Extract the [X, Y] coordinate from the center of the cell holding the provided text.  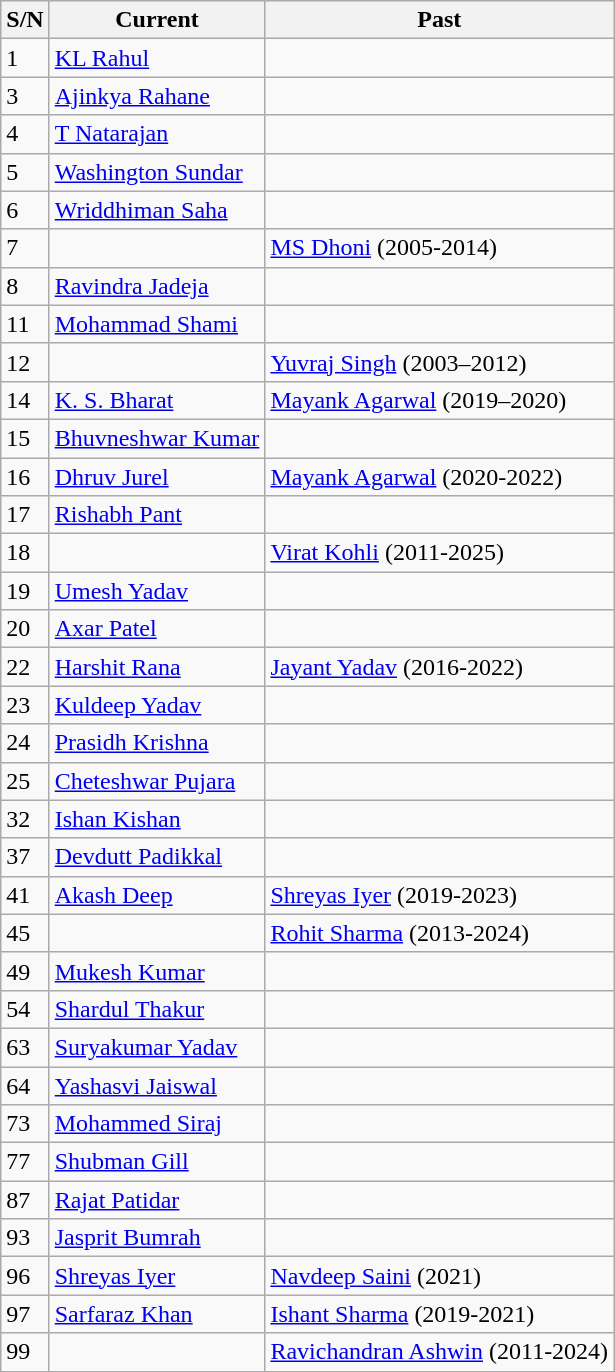
16 [25, 477]
Axar Patel [157, 629]
Mukesh Kumar [157, 971]
73 [25, 1124]
Shreyas Iyer (2019-2023) [440, 895]
Rohit Sharma (2013-2024) [440, 933]
37 [25, 857]
Rajat Patidar [157, 1200]
19 [25, 591]
Umesh Yadav [157, 591]
Jasprit Bumrah [157, 1238]
Cheteshwar Pujara [157, 781]
41 [25, 895]
Sarfaraz Khan [157, 1314]
Prasidh Krishna [157, 743]
Suryakumar Yadav [157, 1047]
96 [25, 1276]
93 [25, 1238]
17 [25, 515]
Rishabh Pant [157, 515]
12 [25, 362]
Mohammed Siraj [157, 1124]
Ajinkya Rahane [157, 96]
23 [25, 705]
25 [25, 781]
Wriddhiman Saha [157, 210]
18 [25, 553]
49 [25, 971]
Ishan Kishan [157, 819]
Bhuvneshwar Kumar [157, 438]
Akash Deep [157, 895]
3 [25, 96]
Ishant Sharma (2019-2021) [440, 1314]
5 [25, 172]
KL Rahul [157, 58]
99 [25, 1352]
Kuldeep Yadav [157, 705]
Shubman Gill [157, 1162]
Current [157, 20]
T Natarajan [157, 134]
45 [25, 933]
MS Dhoni (2005-2014) [440, 248]
Navdeep Saini (2021) [440, 1276]
8 [25, 286]
87 [25, 1200]
64 [25, 1085]
11 [25, 324]
1 [25, 58]
4 [25, 134]
15 [25, 438]
Washington Sundar [157, 172]
7 [25, 248]
14 [25, 400]
77 [25, 1162]
Past [440, 20]
54 [25, 1009]
Ravichandran Ashwin (2011-2024) [440, 1352]
Shreyas Iyer [157, 1276]
32 [25, 819]
Yuvraj Singh (2003–2012) [440, 362]
Ravindra Jadeja [157, 286]
Mayank Agarwal (2020-2022) [440, 477]
S/N [25, 20]
Dhruv Jurel [157, 477]
Shardul Thakur [157, 1009]
Jayant Yadav (2016-2022) [440, 667]
Mohammad Shami [157, 324]
Virat Kohli (2011-2025) [440, 553]
Mayank Agarwal (2019–2020) [440, 400]
Yashasvi Jaiswal [157, 1085]
20 [25, 629]
97 [25, 1314]
22 [25, 667]
24 [25, 743]
63 [25, 1047]
Devdutt Padikkal [157, 857]
6 [25, 210]
Harshit Rana [157, 667]
K. S. Bharat [157, 400]
